From the cell containing the given text, extract its center point as [X, Y] coordinate. 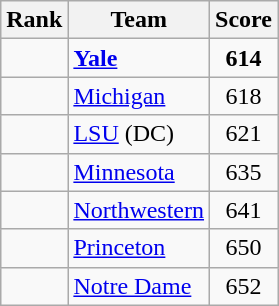
Northwestern [139, 210]
Notre Dame [139, 286]
618 [244, 96]
652 [244, 286]
LSU (DC) [139, 134]
635 [244, 172]
Score [244, 20]
614 [244, 58]
Michigan [139, 96]
Yale [139, 58]
641 [244, 210]
Rank [34, 20]
Team [139, 20]
650 [244, 248]
Princeton [139, 248]
621 [244, 134]
Minnesota [139, 172]
